Determine the (X, Y) coordinate at the center of the cell enclosing the given text.  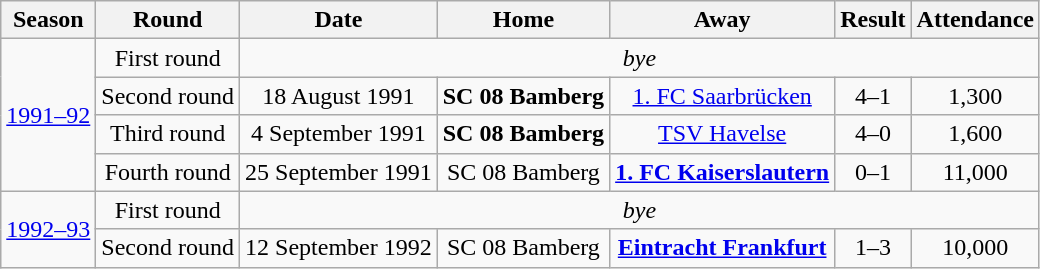
1992–93 (48, 229)
12 September 1992 (339, 248)
Fourth round (168, 172)
1. FC Saarbrücken (722, 96)
4–0 (873, 134)
Date (339, 20)
Eintracht Frankfurt (722, 248)
1,600 (975, 134)
Round (168, 20)
0–1 (873, 172)
18 August 1991 (339, 96)
Home (523, 20)
Away (722, 20)
4 September 1991 (339, 134)
TSV Havelse (722, 134)
Result (873, 20)
1. FC Kaiserslautern (722, 172)
25 September 1991 (339, 172)
1,300 (975, 96)
Third round (168, 134)
10,000 (975, 248)
1–3 (873, 248)
Attendance (975, 20)
Season (48, 20)
11,000 (975, 172)
4–1 (873, 96)
1991–92 (48, 115)
